Detect which cell encompasses the target text, then output its (x, y) center coordinate. 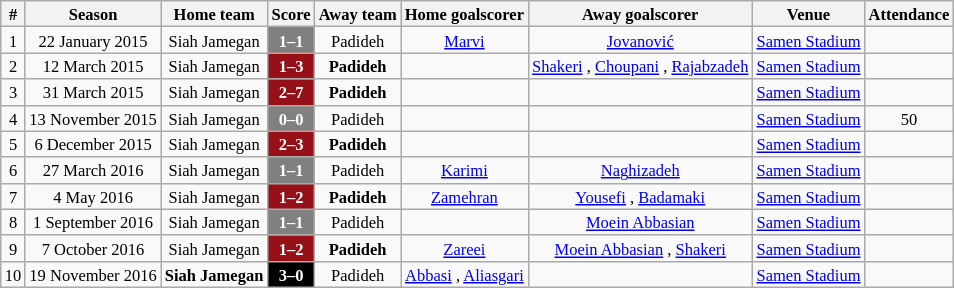
10 (14, 274)
Moein Abbasian (640, 222)
7 (14, 196)
Zamehran (464, 196)
2 (14, 66)
Moein Abbasian , Shakeri (640, 248)
Home team (214, 14)
27 March 2016 (92, 170)
13 November 2015 (92, 118)
Score (290, 14)
Yousefi , Badamaki (640, 196)
50 (910, 118)
Shakeri , Choupani , Rajabzadeh (640, 66)
Away team (358, 14)
4 May 2016 (92, 196)
6 December 2015 (92, 144)
Away goalscorer (640, 14)
1–3 (290, 66)
1 (14, 40)
5 (14, 144)
Marvi (464, 40)
Season (92, 14)
Venue (808, 14)
0–0 (290, 118)
4 (14, 118)
9 (14, 248)
Home goalscorer (464, 14)
3–0 (290, 274)
22 January 2015 (92, 40)
2–7 (290, 92)
Jovanović (640, 40)
Attendance (910, 14)
6 (14, 170)
7 October 2016 (92, 248)
19 November 2016 (92, 274)
31 March 2015 (92, 92)
Naghizadeh (640, 170)
Karimi (464, 170)
3 (14, 92)
2–3 (290, 144)
# (14, 14)
12 March 2015 (92, 66)
8 (14, 222)
Zareei (464, 248)
Abbasi , Aliasgari (464, 274)
1 September 2016 (92, 222)
